Find where the given text appears and provide that cell's center as [X, Y] coordinate. 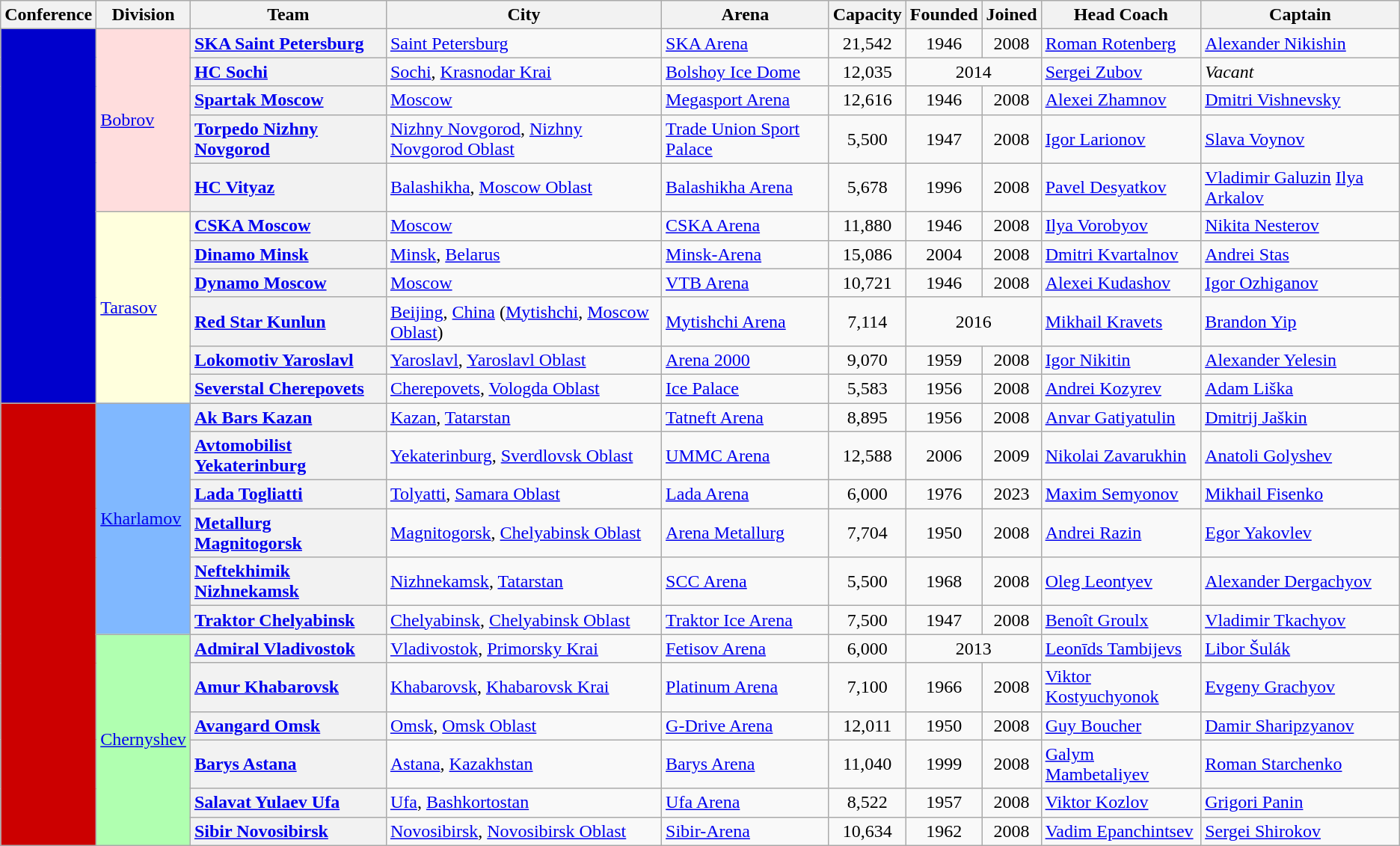
2006 [944, 456]
Benoît Groulx [1121, 620]
Fetisov Arena [746, 649]
Kazan, Tatarstan [524, 417]
Alexander Yelesin [1301, 360]
Barys Arena [746, 764]
1957 [944, 803]
Arena Metallurg [746, 533]
Tolyatti, Samara Oblast [524, 494]
HC Sochi [288, 72]
Capacity [868, 15]
8,895 [868, 417]
Oleg Leontyev [1121, 582]
Vacant [1301, 72]
Traktor Chelyabinsk [288, 620]
Andrei Razin [1121, 533]
Omsk, Omsk Oblast [524, 726]
Minsk, Belarus [524, 254]
Roman Rotenberg [1121, 43]
Team [288, 15]
Dmitri Kvartalnov [1121, 254]
Balashikha, Moscow Oblast [524, 187]
Megasport Arena [746, 100]
Mikhail Fisenko [1301, 494]
Nikolai Zavarukhin [1121, 456]
Bolshoy Ice Dome [746, 72]
Pavel Desyatkov [1121, 187]
Roman Starchenko [1301, 764]
Minsk-Arena [746, 254]
12,616 [868, 100]
Salavat Yulaev Ufa [288, 803]
Nizhnekamsk, Tatarstan [524, 582]
Brandon Yip [1301, 322]
Libor Šulák [1301, 649]
11,040 [868, 764]
2023 [1011, 494]
Astana, Kazakhstan [524, 764]
HC Vityaz [288, 187]
Tatneft Arena [746, 417]
1962 [944, 831]
Dynamo Moscow [288, 283]
Ufa Arena [746, 803]
15,086 [868, 254]
Chernyshev [144, 740]
Captain [1301, 15]
Egor Yakovlev [1301, 533]
12,035 [868, 72]
Beijing, China (Mytishchi, Moscow Oblast) [524, 322]
Mikhail Kravets [1121, 322]
Yekaterinburg, Sverdlovsk Oblast [524, 456]
Vadim Epanchintsev [1121, 831]
Alexander Nikishin [1301, 43]
Damir Sharipzyanov [1301, 726]
Vladimir Tkachyov [1301, 620]
Andrei Kozyrev [1121, 388]
Igor Nikitin [1121, 360]
Vladimir Galuzin Ilya Arkalov [1301, 187]
Barys Astana [288, 764]
Sergei Shirokov [1301, 831]
Balashikha Arena [746, 187]
Admiral Vladivostok [288, 649]
Sibir-Arena [746, 831]
Chelyabinsk, Chelyabinsk Oblast [524, 620]
Alexei Zhamnov [1121, 100]
Viktor Kostyuchyonok [1121, 687]
Metallurg Magnitogorsk [288, 533]
Vladivostok, Primorsky Krai [524, 649]
Lokomotiv Yaroslavl [288, 360]
Guy Boucher [1121, 726]
1968 [944, 582]
11,880 [868, 226]
Kharlamov [144, 518]
City [524, 15]
Lada Arena [746, 494]
Anatoli Golyshev [1301, 456]
21,542 [868, 43]
SKA Saint Petersburg [288, 43]
Viktor Kozlov [1121, 803]
Novosibirsk, Novosibirsk Oblast [524, 831]
Igor Larionov [1121, 139]
Adam Liška [1301, 388]
Maxim Semyonov [1121, 494]
Nizhny Novgorod, Nizhny Novgorod Oblast [524, 139]
Cherepovets, Vologda Oblast [524, 388]
Leonīds Tambijevs [1121, 649]
SCC Arena [746, 582]
Ak Bars Kazan [288, 417]
Yaroslavl, Yaroslavl Oblast [524, 360]
Khabarovsk, Khabarovsk Krai [524, 687]
2009 [1011, 456]
Amur Khabarovsk [288, 687]
Dmitri Vishnevsky [1301, 100]
7,500 [868, 620]
2004 [944, 254]
Trade Union Sport Palace [746, 139]
CSKA Moscow [288, 226]
12,011 [868, 726]
Igor Ozhiganov [1301, 283]
Sergei Zubov [1121, 72]
Nikita Nesterov [1301, 226]
1999 [944, 764]
10,634 [868, 831]
Severstal Cherepovets [288, 388]
5,583 [868, 388]
VTB Arena [746, 283]
Magnitogorsk, Chelyabinsk Oblast [524, 533]
Traktor Ice Arena [746, 620]
Tarasov [144, 307]
Ice Palace [746, 388]
G-Drive Arena [746, 726]
Mytishchi Arena [746, 322]
Founded [944, 15]
Grigori Panin [1301, 803]
Saint Petersburg [524, 43]
2014 [974, 72]
Head Coach [1121, 15]
Arena 2000 [746, 360]
Dmitrij Jaškin [1301, 417]
9,070 [868, 360]
Andrei Stas [1301, 254]
8,522 [868, 803]
Division [144, 15]
12,588 [868, 456]
Evgeny Grachyov [1301, 687]
7,114 [868, 322]
Bobrov [144, 120]
Avtomobilist Yekaterinburg [288, 456]
1966 [944, 687]
UMMC Arena [746, 456]
Torpedo Nizhny Novgorod [288, 139]
1976 [944, 494]
2016 [974, 322]
1996 [944, 187]
10,721 [868, 283]
1959 [944, 360]
7,100 [868, 687]
7,704 [868, 533]
Ufa, Bashkortostan [524, 803]
Sibir Novosibirsk [288, 831]
CSKA Arena [746, 226]
Alexei Kudashov [1121, 283]
Lada Togliatti [288, 494]
Galym Mambetaliyev [1121, 764]
Sochi, Krasnodar Krai [524, 72]
2013 [974, 649]
Slava Voynov [1301, 139]
Platinum Arena [746, 687]
Avangard Omsk [288, 726]
Joined [1011, 15]
Dinamo Minsk [288, 254]
Conference [49, 15]
Neftekhimik Nizhnekamsk [288, 582]
Anvar Gatiyatulin [1121, 417]
Spartak Moscow [288, 100]
Red Star Kunlun [288, 322]
Arena [746, 15]
5,678 [868, 187]
SKA Arena [746, 43]
Ilya Vorobyov [1121, 226]
Alexander Dergachyov [1301, 582]
